Extract the [x, y] coordinate from the center of the cell holding the provided text.  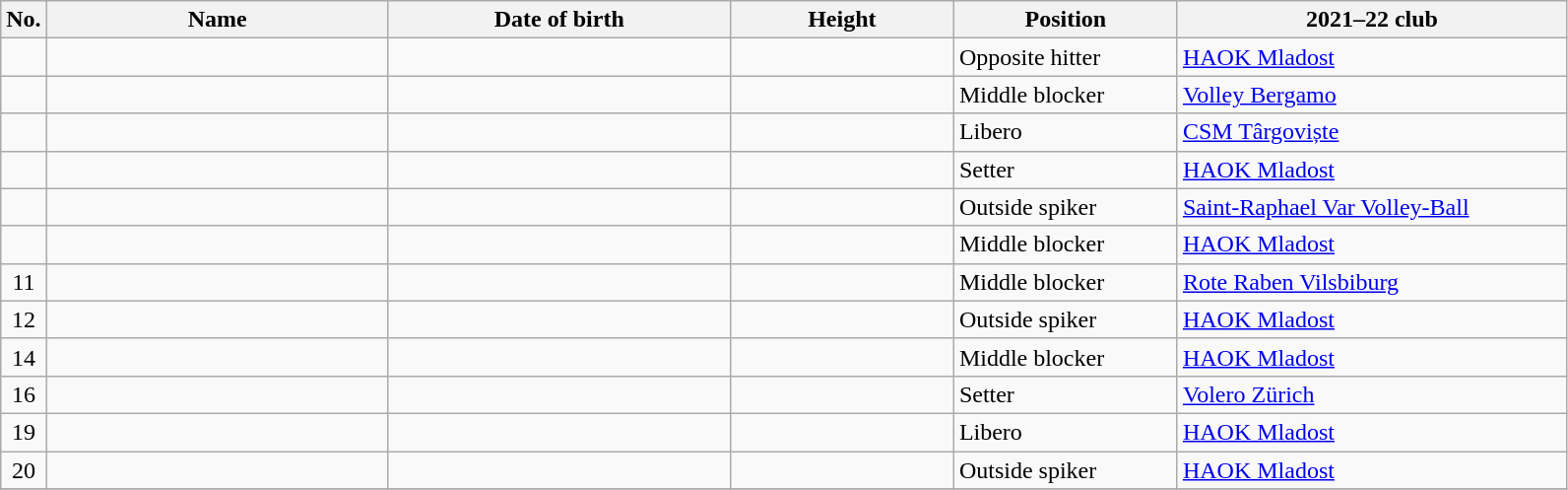
20 [24, 470]
19 [24, 432]
Name [217, 20]
Rote Raben Vilsbiburg [1371, 282]
2021–22 club [1371, 20]
16 [24, 394]
11 [24, 282]
Height [841, 20]
No. [24, 20]
Saint-Raphael Var Volley-Ball [1371, 207]
Date of birth [559, 20]
Opposite hitter [1066, 57]
Volero Zürich [1371, 394]
Volley Bergamo [1371, 95]
Position [1066, 20]
CSM Târgoviște [1371, 132]
12 [24, 319]
14 [24, 357]
